Capture the cell that displays the provided text and extract its (x, y) central coordinate. 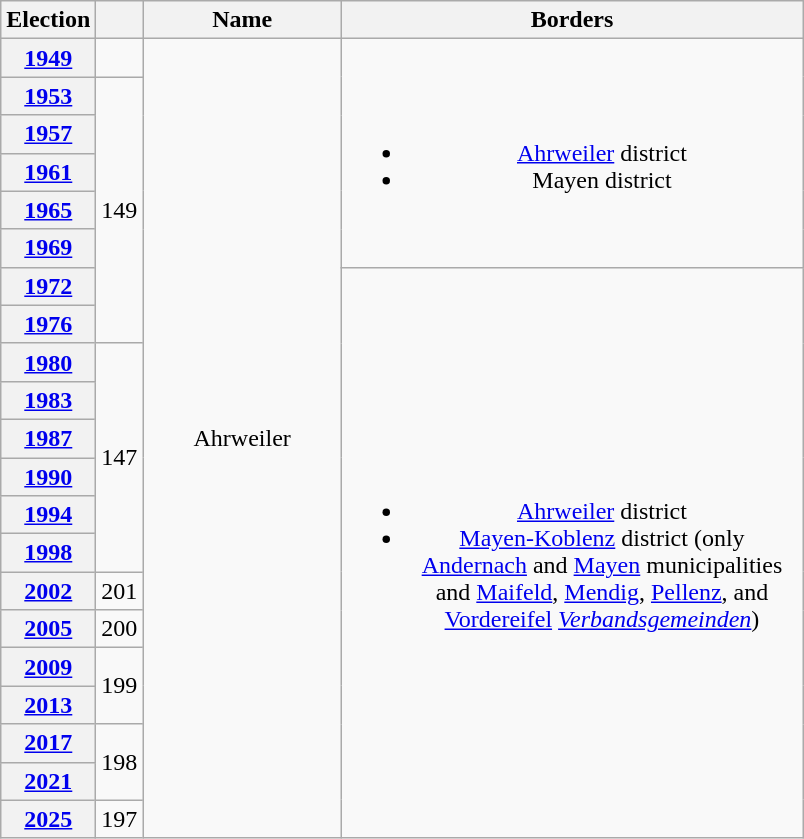
201 (120, 591)
1972 (48, 286)
2025 (48, 819)
1983 (48, 400)
Ahrweiler districtMayen-Koblenz district (only Andernach and Mayen municipalities and Maifeld, Mendig, Pellenz, and Vordereifel Verbandsgemeinden) (572, 552)
1980 (48, 362)
198 (120, 762)
147 (120, 457)
Ahrweiler (242, 438)
2017 (48, 743)
2021 (48, 781)
2002 (48, 591)
2013 (48, 705)
Name (242, 20)
1969 (48, 248)
199 (120, 686)
1961 (48, 172)
197 (120, 819)
1957 (48, 134)
1965 (48, 210)
1994 (48, 515)
Borders (572, 20)
1998 (48, 553)
1987 (48, 438)
1953 (48, 96)
1976 (48, 324)
200 (120, 629)
Election (48, 20)
2005 (48, 629)
1990 (48, 477)
149 (120, 210)
1949 (48, 58)
2009 (48, 667)
Ahrweiler districtMayen district (572, 153)
